Locate the cell with the specified text and output its (x, y) center coordinate. 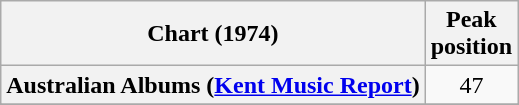
Australian Albums (Kent Music Report) (213, 85)
Chart (1974) (213, 34)
Peak position (471, 34)
47 (471, 85)
